Return the [x, y] coordinate for the center point of the cell that contains the specified text.  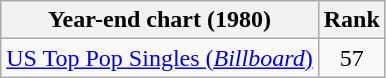
US Top Pop Singles (Billboard) [160, 58]
Rank [352, 20]
Year-end chart (1980) [160, 20]
57 [352, 58]
